Pinpoint the cell where the given text exists, returning its [X, Y] midpoint coordinate. 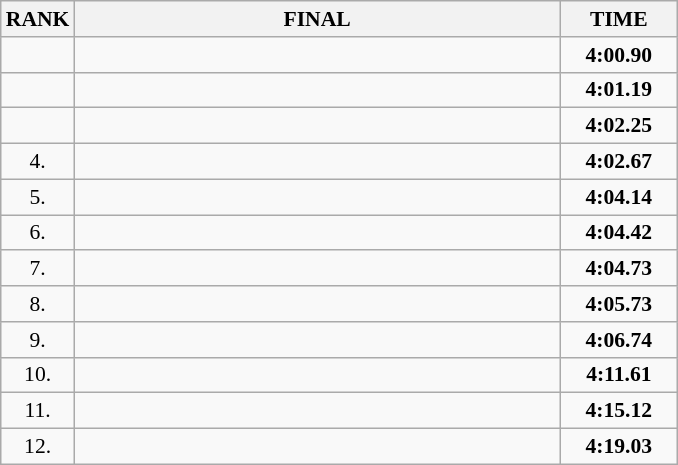
11. [38, 411]
4:06.74 [619, 340]
4:11.61 [619, 375]
4:02.67 [619, 162]
10. [38, 375]
4. [38, 162]
4:00.90 [619, 55]
12. [38, 447]
4:05.73 [619, 304]
RANK [38, 19]
4:04.14 [619, 197]
4:19.03 [619, 447]
8. [38, 304]
4:04.73 [619, 269]
6. [38, 233]
9. [38, 340]
7. [38, 269]
FINAL [316, 19]
4:01.19 [619, 90]
TIME [619, 19]
4:15.12 [619, 411]
5. [38, 197]
4:04.42 [619, 233]
4:02.25 [619, 126]
